Identify which cell holds the provided text, then report its (X, Y) central coordinate. 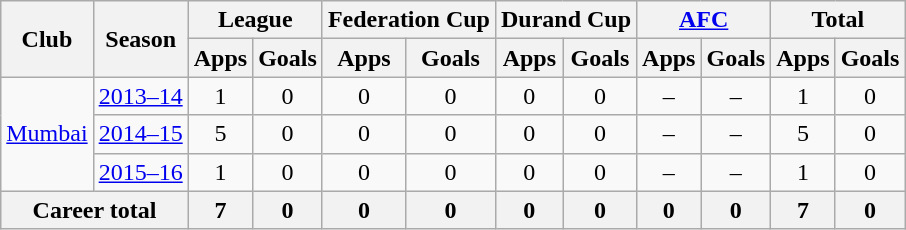
Career total (94, 210)
Season (140, 39)
2014–15 (140, 134)
Federation Cup (408, 20)
2015–16 (140, 172)
Club (47, 39)
Durand Cup (566, 20)
Mumbai (47, 134)
League (255, 20)
AFC (704, 20)
Total (838, 20)
2013–14 (140, 96)
